Capture the cell that displays the provided text and extract its (x, y) central coordinate. 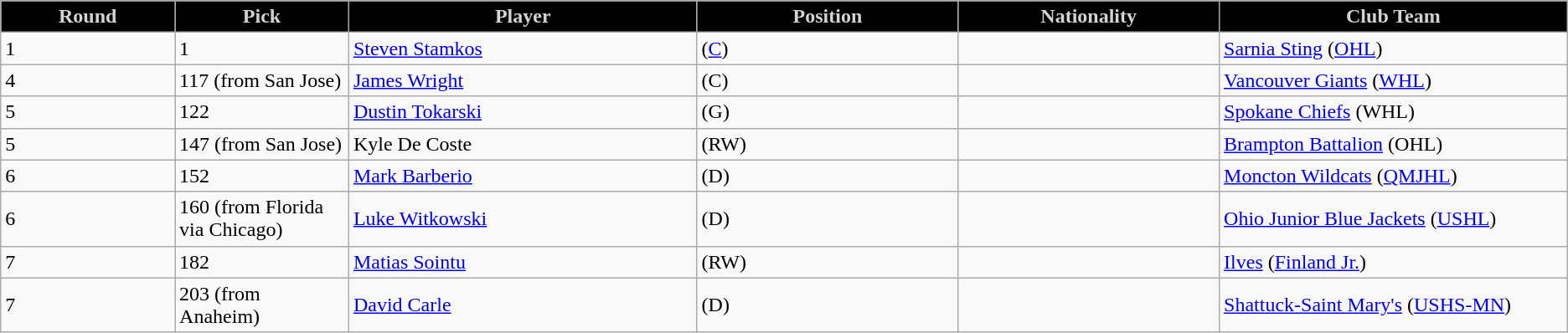
Pick (262, 17)
Ilves (Finland Jr.) (1394, 262)
Vancouver Giants (WHL) (1394, 80)
Kyle De Coste (523, 144)
Spokane Chiefs (WHL) (1394, 112)
Player (523, 17)
Dustin Tokarski (523, 112)
Luke Witkowski (523, 219)
Nationality (1089, 17)
117 (from San Jose) (262, 80)
203 (from Anaheim) (262, 305)
Shattuck-Saint Mary's (USHS-MN) (1394, 305)
Ohio Junior Blue Jackets (USHL) (1394, 219)
182 (262, 262)
Steven Stamkos (523, 49)
4 (88, 80)
Club Team (1394, 17)
Position (828, 17)
James Wright (523, 80)
(G) (828, 112)
Mark Barberio (523, 176)
Matias Sointu (523, 262)
Sarnia Sting (OHL) (1394, 49)
Round (88, 17)
Brampton Battalion (OHL) (1394, 144)
152 (262, 176)
Moncton Wildcats (QMJHL) (1394, 176)
160 (from Florida via Chicago) (262, 219)
David Carle (523, 305)
122 (262, 112)
147 (from San Jose) (262, 144)
